Provide the [X, Y] coordinate of the cell's center where the given text is located.  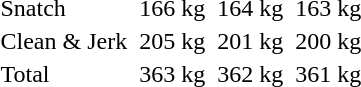
201 kg [250, 41]
205 kg [172, 41]
